Scan for the cell matching the given text and deliver its [X, Y] coordinate at center. 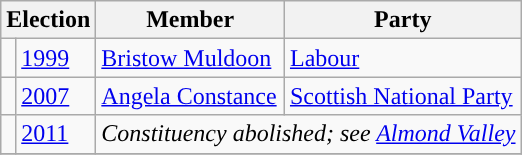
Labour [402, 58]
Election [48, 20]
Party [402, 20]
Constituency abolished; see Almond Valley [308, 134]
2011 [56, 134]
Angela Constance [190, 96]
Scottish National Party [402, 96]
Member [190, 20]
2007 [56, 96]
1999 [56, 58]
Bristow Muldoon [190, 58]
